From the cell containing the given text, extract its center point as [x, y] coordinate. 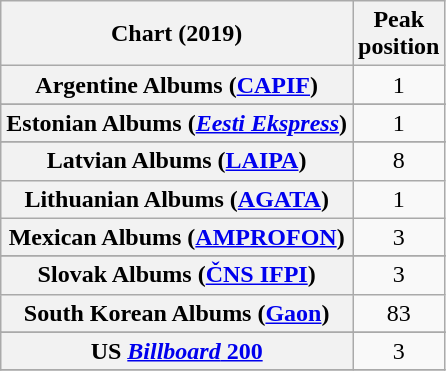
US Billboard 200 [177, 351]
Peakposition [399, 34]
8 [399, 161]
Chart (2019) [177, 34]
Mexican Albums (AMPROFON) [177, 237]
Estonian Albums (Eesti Ekspress) [177, 123]
Lithuanian Albums (AGATA) [177, 199]
South Korean Albums (Gaon) [177, 313]
83 [399, 313]
Slovak Albums (ČNS IFPI) [177, 275]
Argentine Albums (CAPIF) [177, 85]
Latvian Albums (LAIPA) [177, 161]
